Return (X, Y) of the center of cell containing provided text 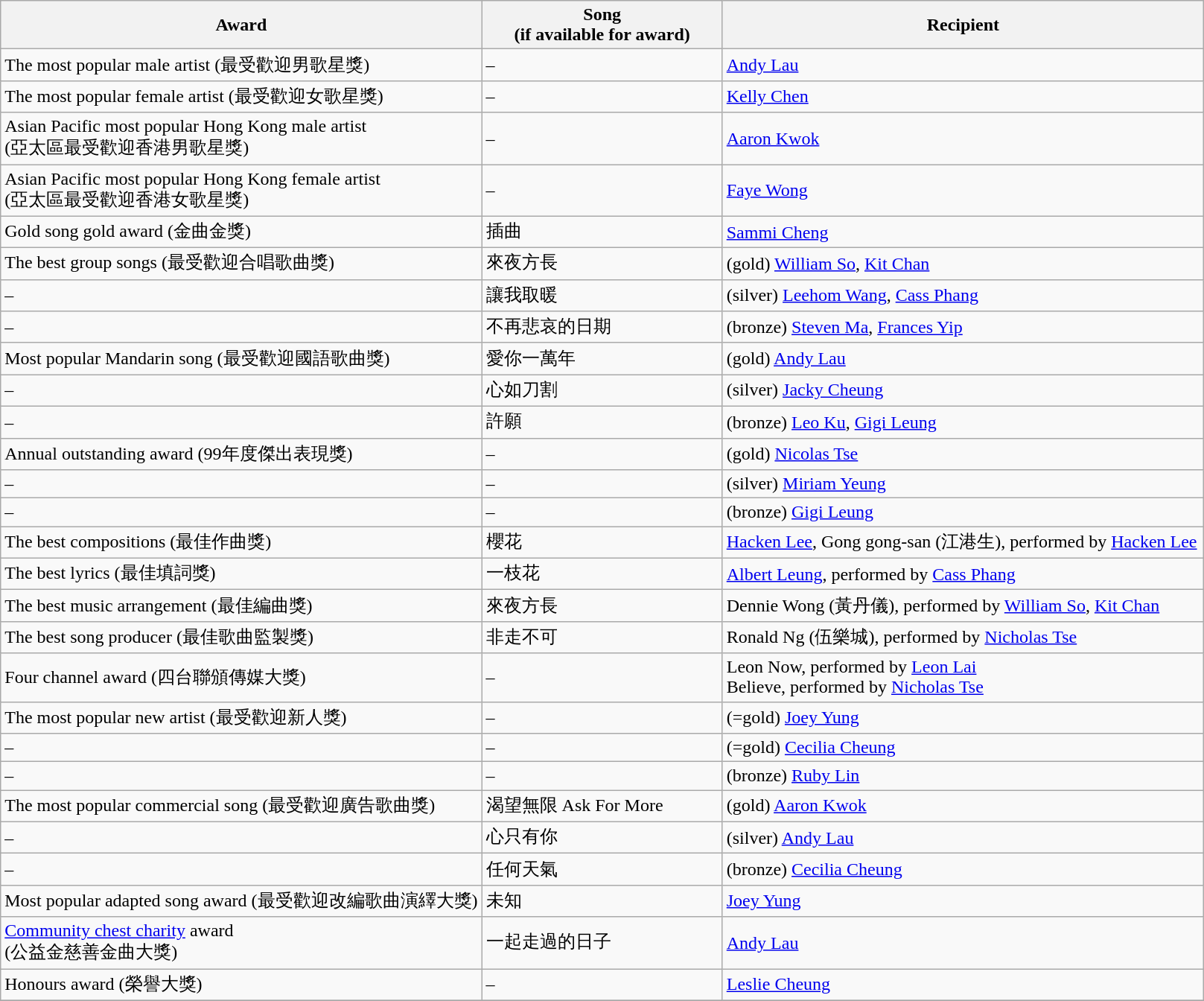
不再悲哀的日期 (602, 328)
Four channel award (四台聯頒傳媒大獎) (241, 678)
Most popular Mandarin song (最受歡迎國語歌曲獎) (241, 359)
一起走過的日子 (602, 943)
愛你一萬年 (602, 359)
心如刀割 (602, 390)
(bronze) Cecilia Cheung (963, 870)
(bronze) Leo Ku, Gigi Leung (963, 422)
Albert Leung, performed by Cass Phang (963, 573)
未知 (602, 901)
插曲 (602, 232)
The best compositions (最佳作曲獎) (241, 542)
The best lyrics (最佳填詞獎) (241, 573)
(silver) Jacky Cheung (963, 390)
Honours award (榮譽大獎) (241, 985)
任何天氣 (602, 870)
(gold) Aaron Kwok (963, 806)
櫻花 (602, 542)
Community chest charity award(公益金慈善金曲大獎) (241, 943)
The most popular new artist (最受歡迎新人獎) (241, 718)
讓我取暖 (602, 295)
渴望無限 Ask For More (602, 806)
Asian Pacific most popular Hong Kong female artist(亞太區最受歡迎香港女歌星獎) (241, 190)
許願 (602, 422)
(bronze) Gigi Leung (963, 512)
(silver) Miriam Yeung (963, 484)
Dennie Wong (黃丹儀), performed by William So, Kit Chan (963, 606)
(=gold) Cecilia Cheung (963, 748)
Kelly Chen (963, 97)
(silver) Leehom Wang, Cass Phang (963, 295)
Asian Pacific most popular Hong Kong male artist(亞太區最受歡迎香港男歌星獎) (241, 139)
The best group songs (最受歡迎合唱歌曲獎) (241, 264)
一枝花 (602, 573)
Ronald Ng (伍樂城), performed by Nicholas Tse (963, 638)
(=gold) Joey Yung (963, 718)
心只有你 (602, 837)
The most popular commercial song (最受歡迎廣告歌曲獎) (241, 806)
Hacken Lee, Gong gong-san (江港生), performed by Hacken Lee (963, 542)
(silver) Andy Lau (963, 837)
Most popular adapted song award (最受歡迎改編歌曲演繹大獎) (241, 901)
Joey Yung (963, 901)
The best song producer (最佳歌曲監製獎) (241, 638)
Award (241, 25)
The most popular female artist (最受歡迎女歌星獎) (241, 97)
Faye Wong (963, 190)
Leon Now, performed by Leon LaiBelieve, performed by Nicholas Tse (963, 678)
Song(if available for award) (602, 25)
The most popular male artist (最受歡迎男歌星獎) (241, 66)
(gold) Andy Lau (963, 359)
非走不可 (602, 638)
(bronze) Ruby Lin (963, 776)
(bronze) Steven Ma, Frances Yip (963, 328)
Annual outstanding award (99年度傑出表現獎) (241, 454)
(gold) William So, Kit Chan (963, 264)
Aaron Kwok (963, 139)
Sammi Cheng (963, 232)
Gold song gold award (金曲金獎) (241, 232)
The best music arrangement (最佳編曲獎) (241, 606)
Recipient (963, 25)
(gold) Nicolas Tse (963, 454)
Leslie Cheung (963, 985)
